Pinpoint the cell where the given text exists, returning its [x, y] midpoint coordinate. 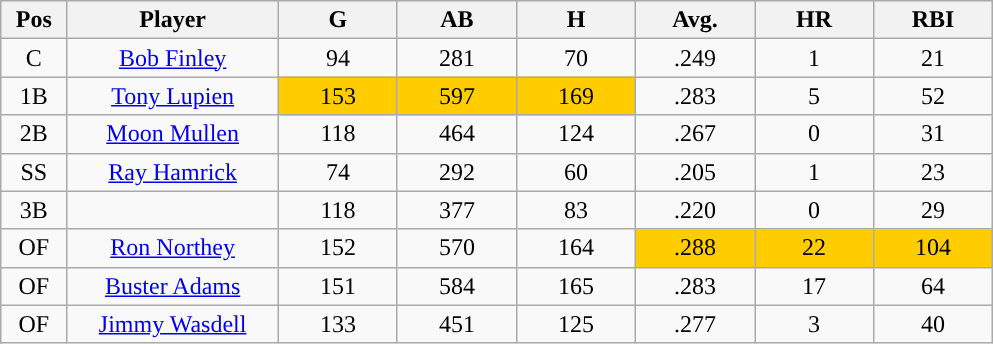
152 [338, 248]
125 [576, 324]
17 [814, 286]
584 [456, 286]
23 [934, 172]
Player [173, 20]
133 [338, 324]
RBI [934, 20]
.205 [694, 172]
153 [338, 96]
164 [576, 248]
292 [456, 172]
SS [34, 172]
AB [456, 20]
2B [34, 134]
H [576, 20]
83 [576, 210]
169 [576, 96]
G [338, 20]
60 [576, 172]
Pos [34, 20]
Avg. [694, 20]
29 [934, 210]
Bob Finley [173, 58]
124 [576, 134]
.249 [694, 58]
Buster Adams [173, 286]
1B [34, 96]
570 [456, 248]
597 [456, 96]
Ron Northey [173, 248]
.288 [694, 248]
.277 [694, 324]
C [34, 58]
74 [338, 172]
.267 [694, 134]
3B [34, 210]
Ray Hamrick [173, 172]
22 [814, 248]
70 [576, 58]
31 [934, 134]
Tony Lupien [173, 96]
281 [456, 58]
377 [456, 210]
165 [576, 286]
Jimmy Wasdell [173, 324]
94 [338, 58]
Moon Mullen [173, 134]
104 [934, 248]
451 [456, 324]
21 [934, 58]
3 [814, 324]
5 [814, 96]
52 [934, 96]
.220 [694, 210]
40 [934, 324]
151 [338, 286]
HR [814, 20]
64 [934, 286]
464 [456, 134]
